Identify which cell holds the provided text, then report its (X, Y) central coordinate. 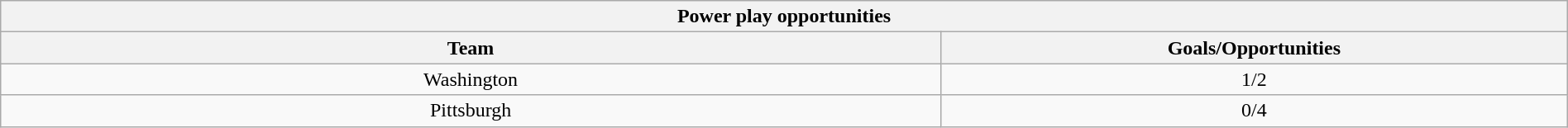
Power play opportunities (784, 17)
Team (471, 48)
Washington (471, 79)
Goals/Opportunities (1254, 48)
0/4 (1254, 111)
1/2 (1254, 79)
Pittsburgh (471, 111)
